Provide the [X, Y] coordinate of the cell's center where the given text is located.  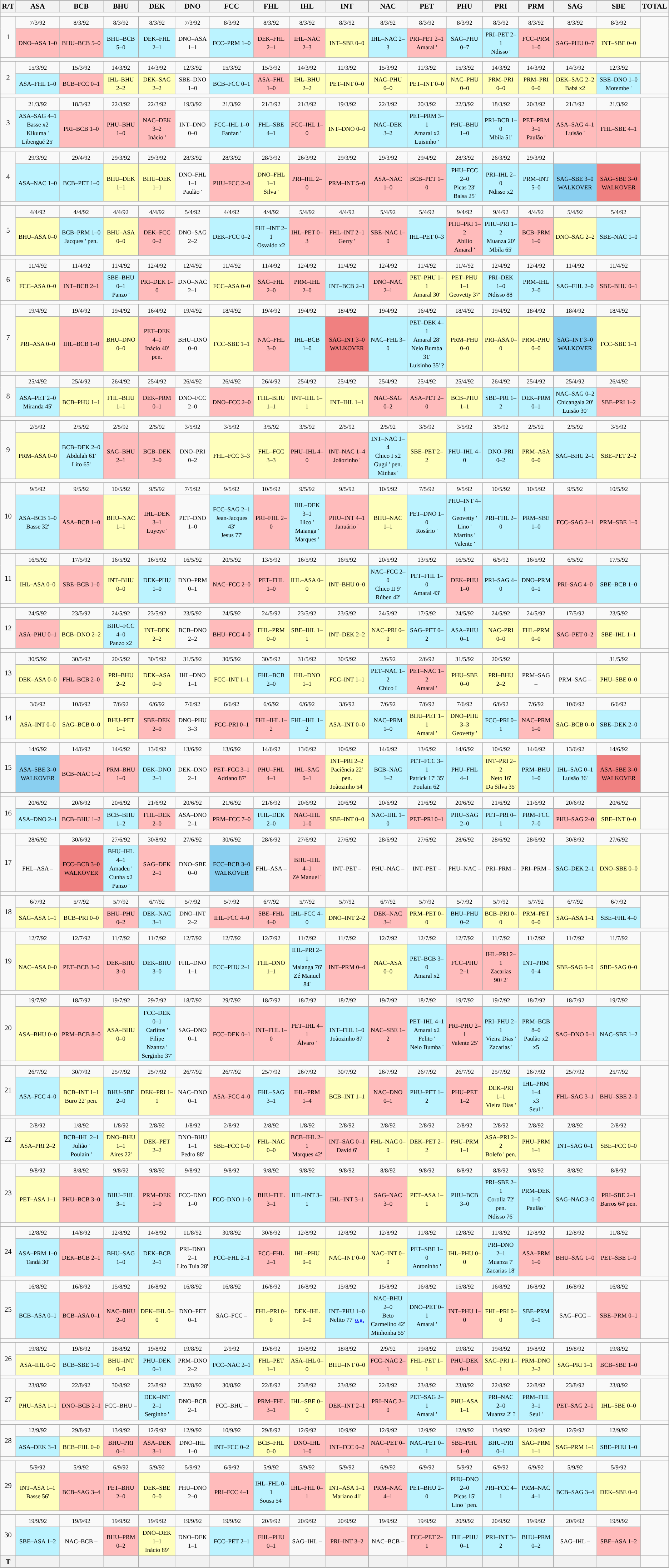
BHU–PET 1–1 [121, 724]
ASA–PRM 1–0Tandá 30' [38, 1257]
DNO–PET 0–1 [192, 1315]
BCB–PRM 1–0Jacques ' pen. [81, 237]
FHL [271, 6]
INT–PRI 2–2Neto 16'Da Silva 35' [501, 774]
PHU–PRI 1–2Abílio Amaral ' [465, 237]
29 [8, 1486]
IHL [307, 6]
NAC–SAG 0–2Chicangala 20'Luisão 30' [575, 402]
17 [8, 862]
PET [427, 6]
DNO–ASA 1–1 [192, 43]
TOTAL [655, 6]
INT–PHU 1–0 [465, 1315]
PRM–BCB 8–0 [81, 1034]
T [8, 1562]
DNO–DEK 1–1 [192, 1541]
22 [8, 1139]
IHL–PRM 1–4 [307, 1096]
PET–DEK 4–1Amaral 28'Nelo Bumba 31'Luisinho 35' ? [427, 344]
INT–SAG 0–1 [575, 1146]
BCB [81, 6]
PRI–PHU 2–1Valente 25' [465, 1034]
9 [8, 450]
PET–SAG 2–1 [575, 1406]
NAC–DEK 3–2 [388, 129]
BCB–IHL 2–1Julião 'Poulain ' [81, 1146]
PET–DNO 1–0Rosário ' [427, 522]
PET–DNO 1–0 [192, 522]
BHU [121, 6]
NAC–FCC 2–0Chico II 9'Rúben 42' [388, 585]
IHL–SAG 0–1 [307, 774]
PHU–PRI 1–2Muanza 20'Mbila 65' [501, 237]
FCC–IHL 1–0 [307, 129]
IHL–SAG 0–1Luisão 36' [575, 774]
PRI–NAC 2–0Muanza 2' ? [501, 1406]
FCC–IHL 1–0Fanfan ' [232, 129]
SBE–BHU 0–1Panzo ' [121, 286]
IHL–FHL 0–1Sousa 54' [271, 1492]
PHU–DNO 2–0 [192, 1492]
20 [8, 1028]
ASA–BCB 1–0Basse 32' [38, 522]
DNO–DEK 1–1Inácio 89' [157, 1541]
PRM–BCB 8–0Paulão x2 x5 [536, 1034]
PHU–INT 4–1Januário ' [347, 522]
BCB–PRM 1–0 [536, 237]
PET–SBE 1–0 [619, 1257]
PRM–FHL 3–1Seul ' [536, 1406]
PHU–FCC 2–0Picas 23'Balsa 25' [465, 183]
NAC–BHU 2–0Beto Carmelino 42'Minhonha 55' [388, 1315]
7 [8, 338]
PET–FHL 1–0Amaral 43' [427, 585]
INT–PRI 2–2Paciência 22' pen.Joãozinho 54' [347, 774]
27 [8, 1399]
IHL–DEK 3–1Luyeye ' [157, 522]
11 [8, 578]
PET–NAC 1–2Chico I [388, 679]
PRI–BCB 1–0 [81, 129]
PRI–DNO 2–1Muanza 7'Zacarias 18' [501, 1257]
6 [8, 279]
30 [8, 1535]
NAC–FCC 2–0 [232, 585]
ASA–PRI 2–2Bolefo ' pen. [501, 1146]
ASA–SAG 4–1Luisão ' [575, 129]
INT–ASA 1–1Mariano 41' [347, 1492]
PET–IHL 4–1Álvaro ' [307, 1034]
DNO–FHL 1–1Paulão ' [192, 183]
BCB–IHL 2–1Marques 42' [307, 1146]
SBE [619, 6]
14 [8, 718]
DEK–INT 2–1Serginho ' [157, 1406]
NAC–BHU 2–0 [121, 1315]
PRI–PHU 2–1Vieira Dias 'Zacarias ' [501, 1034]
PRI–SBE 2–1Barros 64' pen. [619, 1199]
PRM–DEK 1–0Paulão ' [536, 1199]
BHU–PET 1–1Amaral ' [427, 724]
PET–PHU 1–1Amaral 30' [427, 286]
26 [8, 1359]
18 [8, 912]
BCB–DEK 2–0 [157, 456]
5 [8, 230]
PRI–PET 2–1Ndisso ' [501, 43]
DEK–SAG 2–2 [157, 84]
INT–NAC 1–4Joãozinho ' [347, 456]
INT–ASA 1–1Basse 56' [38, 1492]
SBE–BHU 0–1 [619, 286]
PET–PRM 3–1Amaral x2Luisinho ' [427, 129]
IHL–PRM 1–4 x3Seul ' [536, 1096]
DNO–PET 0–1Amaral ' [427, 1315]
ASA–PET 2–0Miranda 45' [38, 402]
NAC–DEK 3–2Inácio ' [157, 129]
INT–NAC 1–4Chico I x2Gugú ' pen.Minhas ' [388, 456]
FCC [232, 6]
PET–SAG 2–1Amaral ' [427, 1406]
PET–DEK 4–1Inácio 40' pen. [157, 344]
ASA–PRM 1–0 [536, 1257]
PHU–INT 4–1Geovetty 'Lino 'Martins 'Valente ' [465, 522]
PRI–DNO 2–1Lito Tuia 28' [192, 1257]
DEK–SAG 2–2Babá x2 [575, 84]
SBE–DNO 1–0Motembe ' [619, 84]
ASA–PRI 2–2 [38, 1146]
INT–FHL 1–0Joãozinho 87' [347, 1034]
DEK–PRI 1–1 [157, 1096]
10 [8, 516]
PET–SBE 1–0Antoninho ' [427, 1257]
FCC–SAG 2–1Jean-Jacques 43'Jesus 77' [232, 522]
BHU–FCC 4–0 [232, 634]
INT–PHU 1–0Nelito 77' o.g. [347, 1315]
BHU–IHL 4–1Zé Manuel ' [307, 868]
SBE–DNO 1–0 [192, 84]
DNO–BHU 1–1Aires 22' [121, 1146]
NAC [388, 6]
PRI–DEK 1–0 [157, 286]
DNO–PHU 3–3 [192, 724]
FCC–DEK 0–1Carlitos 'Filipe Nzanza 'Serginho 37' [157, 1034]
ASA [38, 6]
IHL–PRI 2–1Zacarias 90+2' [501, 967]
BHU–IHL 4–1Amadeu 'Cunha x2Panzo ' [121, 868]
PHU–FCC 2–0 [232, 183]
ASA–BCB 1–0 [81, 522]
19 [8, 961]
PRM–FHL 3–1 [271, 1406]
BCB–DEK 2–0Abdulah 61'Lito 65' [81, 456]
PRI–NAC 2–0 [388, 1406]
DEK–INT 2–1 [347, 1406]
BHU–FCC 4–0Panzo x2 [121, 634]
PET–PRM 3–1Paulão ' [536, 129]
FHL–INT 2–1Osvaldo x2 [271, 237]
16 [8, 813]
PHU–DNO 2–0Picas 15'Lino ' pen. [465, 1492]
15 [8, 768]
DNO–ASA 1–0 [38, 43]
23 [8, 1194]
FHL–INT 2–1Gerry ' [347, 237]
PRM [536, 6]
INT [347, 6]
DEK [157, 6]
PET–BCB 3–0 [81, 967]
DEK–PRI 1–1Vieira Dias ' [501, 1096]
INT–FHL 1–0 [271, 1034]
NAC–SAG 0–2 [388, 402]
PRI–SBE 2–1Corolla 72' pen.Ndisso 76' [501, 1199]
IHL–FHL 0–1 [307, 1492]
2 [8, 78]
PET–PHU 1–1Geovetty 37' [465, 286]
24 [8, 1251]
PET–FCC 3–1Adriano 87' [232, 774]
DNO [192, 6]
IHL–PRI 2–1Maianga 76'Zé Manuel 84' [307, 967]
PRI [501, 6]
BCB–INT 1–1Buro 22' pen. [81, 1096]
PET–FCC 3–1Patrick 17' 35'Poulain 62' [427, 774]
PRI–BCB 1–0Mbila 51' [501, 129]
R/T [8, 6]
FCC–SAG 2–1 [575, 522]
SAG [575, 6]
PET–FHL 1–0 [271, 585]
DNO–PHU 3–3Geovetty ' [465, 724]
25 [8, 1309]
PRI–DEK 1–0Ndisso 88' [501, 286]
PET–BCB 3–0Amaral x2 [427, 967]
3 [8, 123]
FCC–DEK 0–1 [232, 1034]
ASA–SAG 4–1Basse x2Kikuma 'Libengué 25' [38, 129]
PRI–IHL 2–0 [307, 183]
13 [8, 673]
IHL–DEK 3–1Ilico 'Maianga 'Marques ' [307, 522]
BCB–INT 1–1 [347, 1096]
PRI–PET 2–1Amaral ' [427, 43]
ASA–PET 2–0 [427, 402]
PHU [465, 6]
PET–NAC 1–2Amaral ' [427, 679]
DNO–BHU 1–1Pedro 88' [192, 1146]
28 [8, 1441]
PRM–DEK 1–0 [157, 1199]
12 [8, 628]
DNO–FHL 1–1Silva ' [271, 183]
INT–SAG 0–1David 6' [347, 1146]
PRI–IHL 2–0Ndisso x2 [501, 183]
1 [8, 36]
8 [8, 396]
PET–IHL 4–1Amaral x2Felito 'Nelo Bumba ' [427, 1034]
21 [8, 1090]
4 [8, 177]
